Capture the cell that displays the provided text and extract its (X, Y) central coordinate. 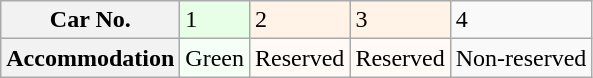
4 (521, 20)
Car No. (90, 20)
Accommodation (90, 58)
2 (299, 20)
Green (215, 58)
1 (215, 20)
Non-reserved (521, 58)
3 (400, 20)
